Scan for the cell matching the given text and deliver its (x, y) coordinate at center. 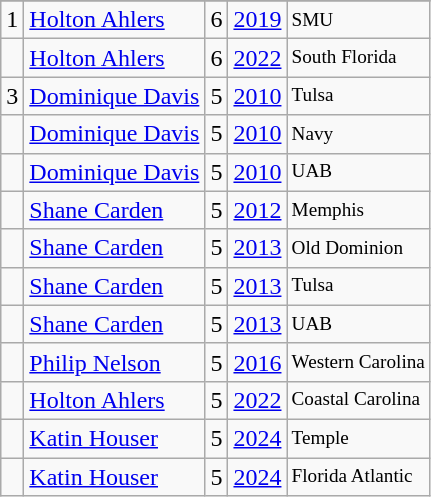
1 (12, 20)
Western Carolina (358, 362)
SMU (358, 20)
Navy (358, 134)
Memphis (358, 210)
South Florida (358, 58)
Temple (358, 438)
2012 (258, 210)
Old Dominion (358, 248)
2019 (258, 20)
2016 (258, 362)
Coastal Carolina (358, 400)
Philip Nelson (114, 362)
3 (12, 96)
Florida Atlantic (358, 477)
